Pinpoint the cell where the given text exists, returning its (x, y) midpoint coordinate. 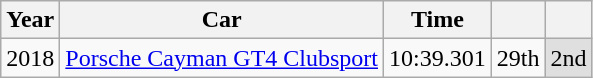
Car (222, 20)
2018 (30, 58)
2nd (568, 58)
10:39.301 (438, 58)
Time (438, 20)
Porsche Cayman GT4 Clubsport (222, 58)
29th (518, 58)
Year (30, 20)
